Detect which cell encompasses the target text, then output its (x, y) center coordinate. 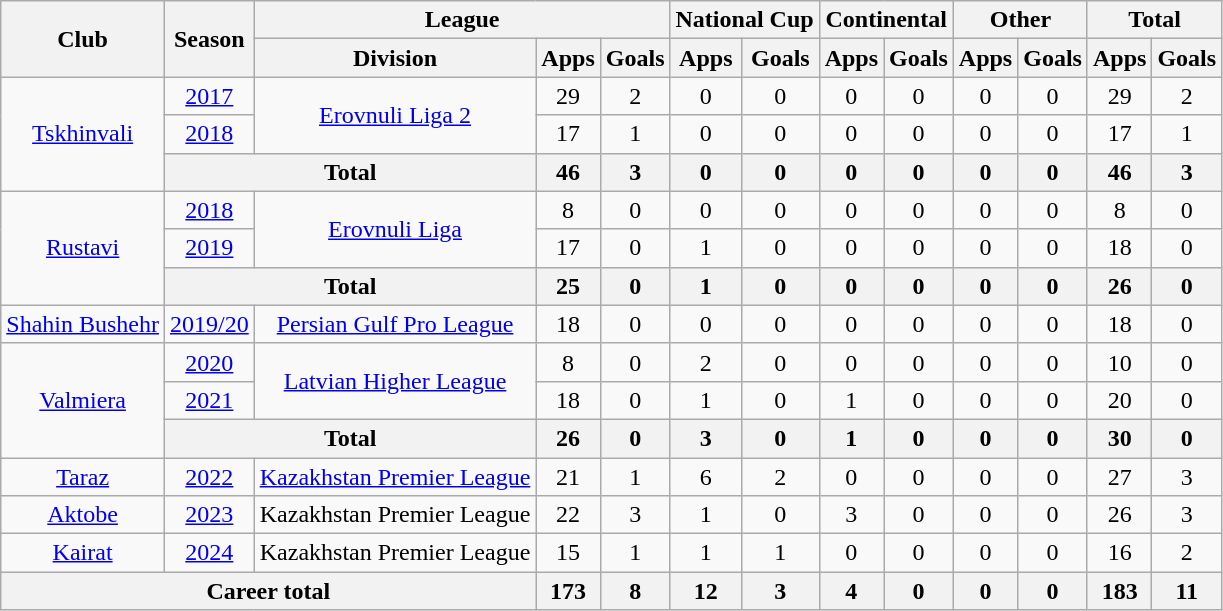
Rustavi (83, 248)
Latvian Higher League (395, 381)
30 (1119, 438)
Career total (268, 591)
Division (395, 58)
27 (1119, 477)
183 (1119, 591)
National Cup (744, 20)
Shahin Bushehr (83, 324)
2023 (209, 515)
Erovnuli Liga (395, 229)
12 (706, 591)
22 (568, 515)
25 (568, 286)
Continental (886, 20)
10 (1119, 362)
Season (209, 39)
11 (1187, 591)
Aktobe (83, 515)
2021 (209, 400)
173 (568, 591)
Kairat (83, 553)
Club (83, 39)
Valmiera (83, 400)
2017 (209, 96)
6 (706, 477)
Persian Gulf Pro League (395, 324)
2024 (209, 553)
15 (568, 553)
2020 (209, 362)
Tskhinvali (83, 134)
League (462, 20)
4 (851, 591)
21 (568, 477)
20 (1119, 400)
Erovnuli Liga 2 (395, 115)
2022 (209, 477)
Other (1020, 20)
16 (1119, 553)
2019/20 (209, 324)
Taraz (83, 477)
2019 (209, 248)
